Detect which cell encompasses the target text, then output its (x, y) center coordinate. 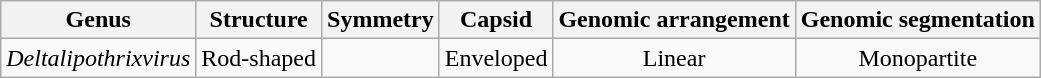
Linear (674, 58)
Monopartite (918, 58)
Structure (259, 20)
Genomic segmentation (918, 20)
Genus (98, 20)
Symmetry (381, 20)
Enveloped (496, 58)
Capsid (496, 20)
Genomic arrangement (674, 20)
Rod-shaped (259, 58)
Deltalipothrixvirus (98, 58)
